Determine the (X, Y) coordinate at the center of the cell enclosing the given text.  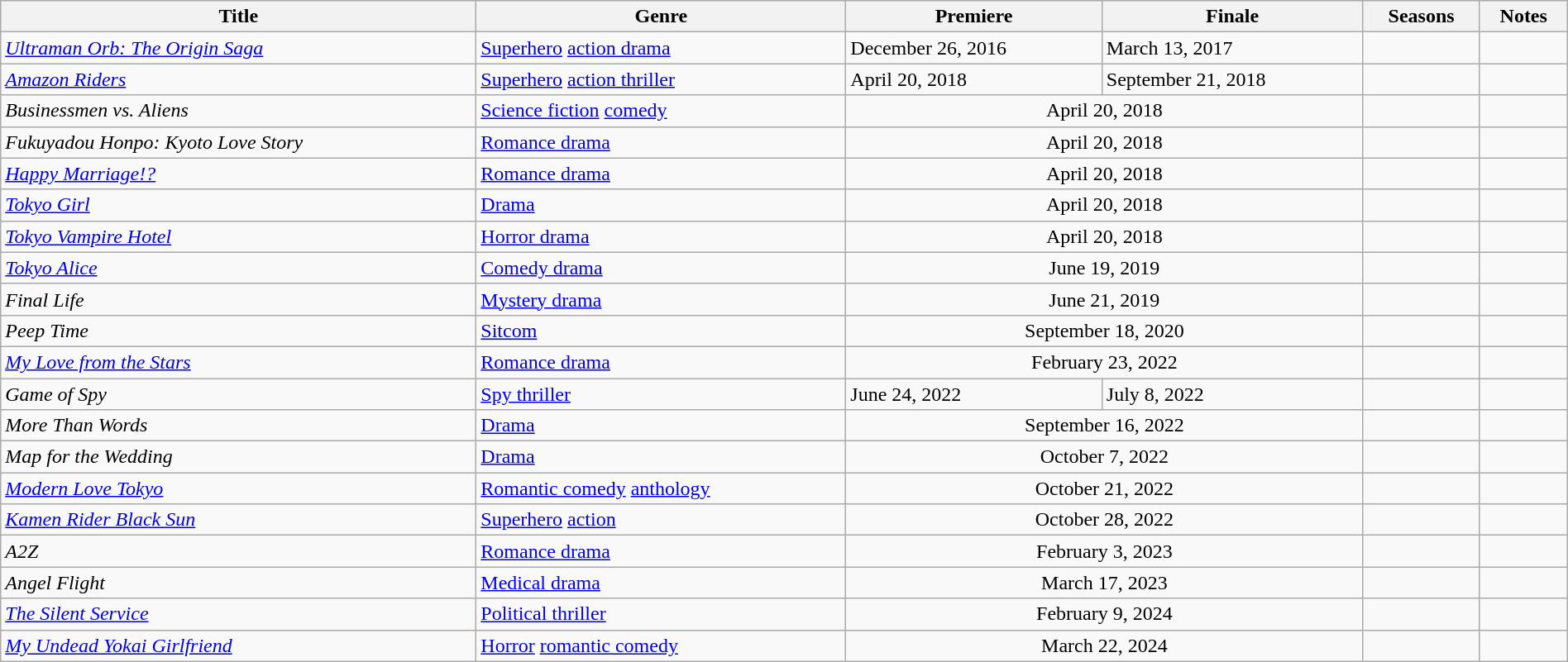
More Than Words (238, 426)
Modern Love Tokyo (238, 488)
Happy Marriage!? (238, 174)
September 18, 2020 (1105, 331)
Tokyo Girl (238, 205)
Ultraman Orb: The Origin Saga (238, 48)
Premiere (974, 17)
Peep Time (238, 331)
Superhero action thriller (662, 79)
Horror romantic comedy (662, 645)
October 7, 2022 (1105, 457)
Medical drama (662, 583)
Tokyo Alice (238, 268)
Sitcom (662, 331)
June 24, 2022 (974, 394)
Businessmen vs. Aliens (238, 111)
Genre (662, 17)
June 21, 2019 (1105, 299)
Kamen Rider Black Sun (238, 520)
The Silent Service (238, 614)
My Undead Yokai Girlfriend (238, 645)
March 13, 2017 (1232, 48)
Final Life (238, 299)
December 26, 2016 (974, 48)
Notes (1523, 17)
September 21, 2018 (1232, 79)
July 8, 2022 (1232, 394)
March 22, 2024 (1105, 645)
Finale (1232, 17)
Spy thriller (662, 394)
Superhero action (662, 520)
Science fiction comedy (662, 111)
June 19, 2019 (1105, 268)
A2Z (238, 551)
Title (238, 17)
Map for the Wedding (238, 457)
March 17, 2023 (1105, 583)
Political thriller (662, 614)
February 23, 2022 (1105, 362)
Amazon Riders (238, 79)
Comedy drama (662, 268)
Game of Spy (238, 394)
Horror drama (662, 236)
Superhero action drama (662, 48)
Tokyo Vampire Hotel (238, 236)
My Love from the Stars (238, 362)
Seasons (1421, 17)
Angel Flight (238, 583)
February 9, 2024 (1105, 614)
Romantic comedy anthology (662, 488)
Fukuyadou Honpo: Kyoto Love Story (238, 142)
Mystery drama (662, 299)
February 3, 2023 (1105, 551)
October 28, 2022 (1105, 520)
September 16, 2022 (1105, 426)
October 21, 2022 (1105, 488)
